Output the [x, y] coordinate of the center of the cell containing the given text.  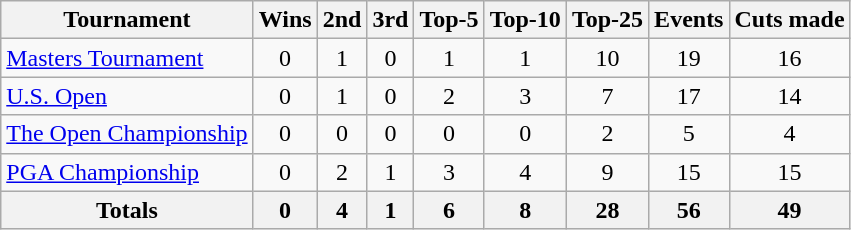
8 [525, 210]
7 [607, 96]
6 [449, 210]
U.S. Open [127, 96]
Totals [127, 210]
10 [607, 58]
28 [607, 210]
PGA Championship [127, 172]
2nd [342, 20]
5 [689, 134]
Top-10 [525, 20]
3rd [390, 20]
9 [607, 172]
17 [689, 96]
The Open Championship [127, 134]
Events [689, 20]
56 [689, 210]
14 [790, 96]
Tournament [127, 20]
Wins [285, 20]
49 [790, 210]
Cuts made [790, 20]
Top-5 [449, 20]
Top-25 [607, 20]
19 [689, 58]
Masters Tournament [127, 58]
16 [790, 58]
